Identify which cell holds the provided text, then report its (X, Y) central coordinate. 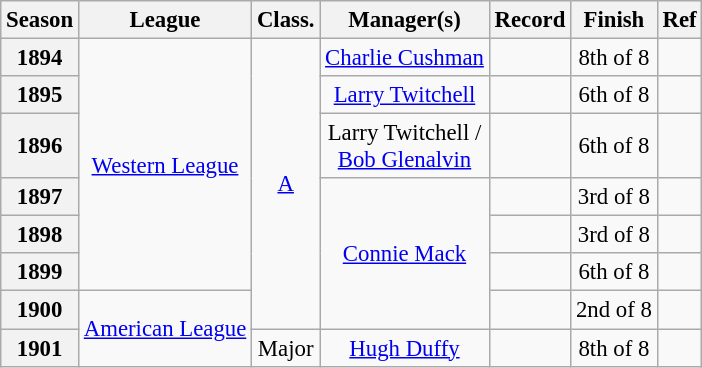
1898 (40, 235)
Season (40, 20)
Manager(s) (404, 20)
1901 (40, 348)
Major (286, 348)
League (164, 20)
American League (164, 328)
Ref (680, 20)
1897 (40, 197)
1896 (40, 146)
Connie Mack (404, 253)
2nd of 8 (614, 310)
Record (530, 20)
Western League (164, 166)
Charlie Cushman (404, 58)
1899 (40, 273)
Class. (286, 20)
Hugh Duffy (404, 348)
1895 (40, 95)
Larry Twitchell (404, 95)
1894 (40, 58)
A (286, 184)
Finish (614, 20)
1900 (40, 310)
Larry Twitchell /Bob Glenalvin (404, 146)
